Determine the [x, y] coordinate at the center of the cell enclosing the given text.  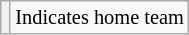
Indicates home team [99, 17]
